Capture the cell that displays the provided text and extract its [X, Y] central coordinate. 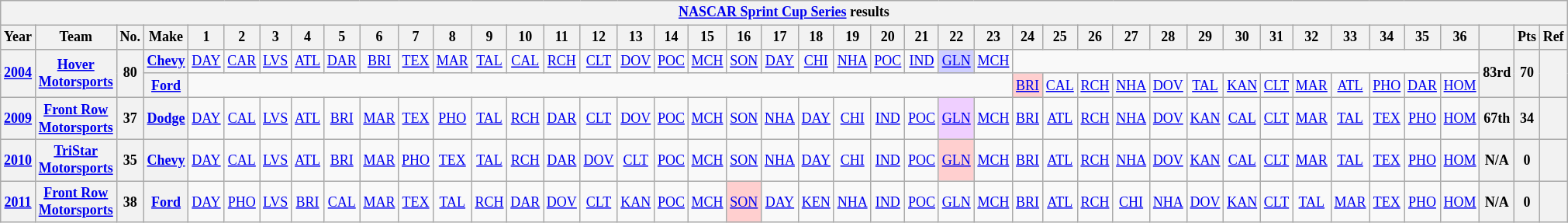
17 [780, 37]
4 [308, 37]
27 [1131, 37]
33 [1350, 37]
32 [1311, 37]
23 [993, 37]
Make [166, 37]
1 [206, 37]
36 [1459, 37]
15 [707, 37]
31 [1276, 37]
67th [1497, 118]
29 [1205, 37]
3 [276, 37]
28 [1168, 37]
30 [1242, 37]
Pts [1528, 37]
Dodge [166, 118]
No. [130, 37]
83rd [1497, 73]
12 [599, 37]
2 [242, 37]
KEN [816, 202]
37 [130, 118]
20 [888, 37]
24 [1028, 37]
14 [672, 37]
19 [852, 37]
10 [526, 37]
7 [416, 37]
70 [1528, 73]
2011 [19, 202]
5 [341, 37]
8 [452, 37]
13 [636, 37]
11 [562, 37]
26 [1095, 37]
6 [379, 37]
TriStar Motorsports [76, 160]
16 [744, 37]
80 [130, 73]
2004 [19, 73]
2010 [19, 160]
CAR [242, 61]
22 [956, 37]
9 [489, 37]
38 [130, 202]
25 [1059, 37]
18 [816, 37]
21 [922, 37]
Hover Motorsports [76, 73]
2009 [19, 118]
NASCAR Sprint Cup Series results [784, 12]
Year [19, 37]
Ref [1553, 37]
Team [76, 37]
